Locate the cell with the specified text and output its [x, y] center coordinate. 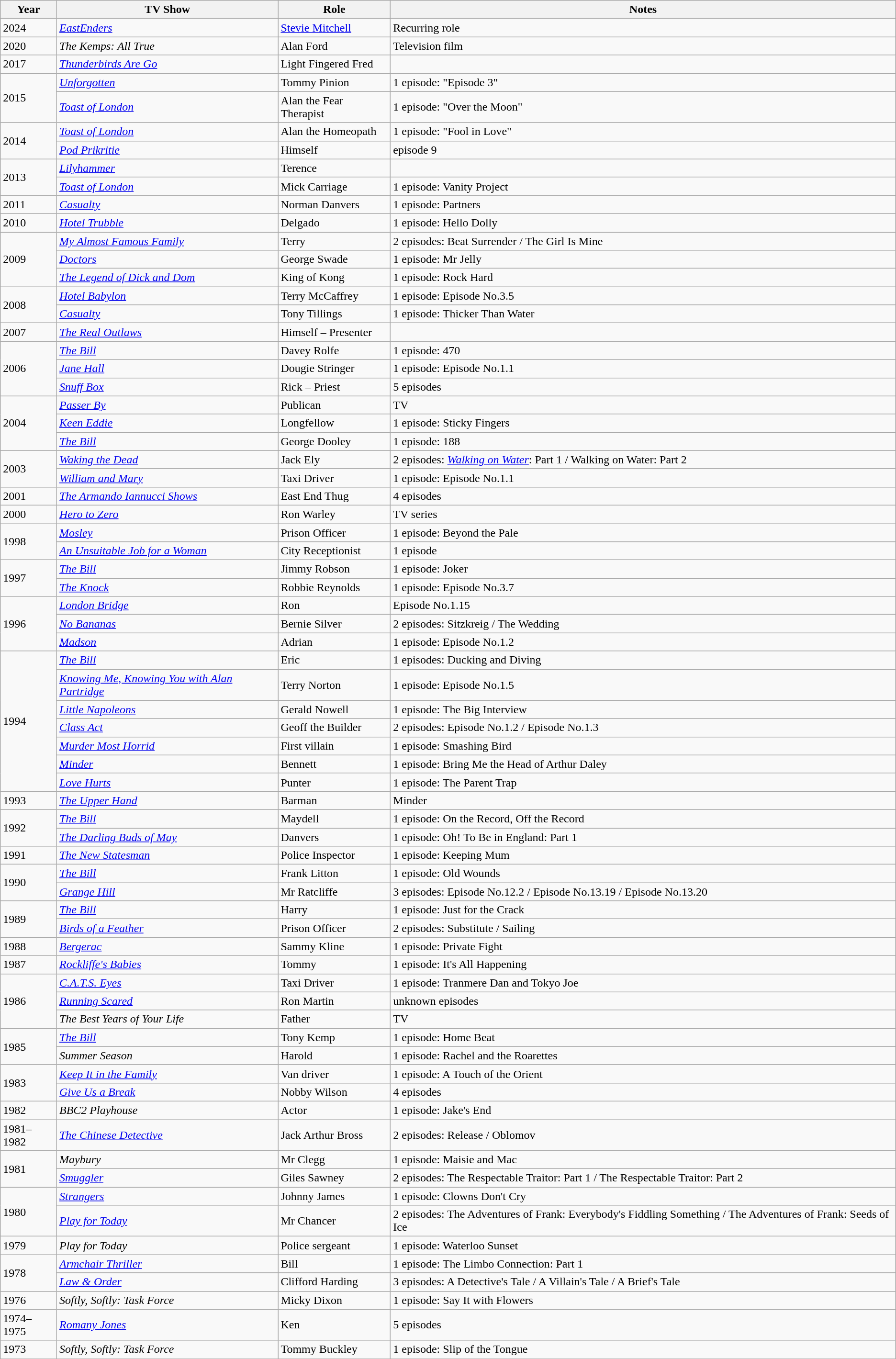
1992 [29, 828]
Eric [334, 660]
1 episode: Rock Hard [643, 278]
1981 [29, 1169]
Episode No.1.15 [643, 606]
1991 [29, 855]
Geoff the Builder [334, 728]
unknown episodes [643, 1001]
Tommy [334, 965]
Running Scared [167, 1001]
1 episode: Episode No.3.7 [643, 587]
Give Us a Break [167, 1092]
Grange Hill [167, 892]
Adrian [334, 642]
2020 [29, 46]
1 episode: Rachel and the Roarettes [643, 1056]
2006 [29, 369]
Bennett [334, 764]
1 episode: Clowns Don't Cry [643, 1196]
Bill [334, 1264]
1985 [29, 1046]
Ron [334, 606]
Jack Arthur Bross [334, 1134]
1 episode: Beyond the Pale [643, 533]
Mr Ratcliffe [334, 892]
Himself – Presenter [334, 332]
1 episode: Keeping Mum [643, 855]
Jane Hall [167, 369]
Mick Carriage [334, 186]
2 episodes: The Adventures of Frank: Everybody's Fiddling Something / The Adventures of Frank: Seeds of Ice [643, 1221]
1 episode: Old Wounds [643, 874]
1 episode: Home Beat [643, 1037]
Nobby Wilson [334, 1092]
1996 [29, 624]
Snuff Box [167, 387]
Bernie Silver [334, 624]
BBC2 Playhouse [167, 1110]
1 episode [643, 551]
1983 [29, 1083]
1974–1975 [29, 1325]
3 episodes: Episode No.12.2 / Episode No.13.19 / Episode No.13.20 [643, 892]
2003 [29, 469]
1 episode: Just for the Crack [643, 910]
1980 [29, 1212]
Tony Kemp [334, 1037]
2008 [29, 305]
Clifford Harding [334, 1282]
Davey Rolfe [334, 350]
The Upper Hand [167, 800]
Waking the Dead [167, 460]
Passer By [167, 405]
Delgado [334, 223]
2 episodes: Substitute / Sailing [643, 928]
Danvers [334, 837]
C.A.T.S. Eyes [167, 983]
Pod Prikritie [167, 150]
No Bananas [167, 624]
2010 [29, 223]
Rockliffe's Babies [167, 965]
Mr Clegg [334, 1160]
Madson [167, 642]
1 episode: Hello Dolly [643, 223]
episode 9 [643, 150]
1986 [29, 1001]
Frank Litton [334, 874]
2001 [29, 496]
Keep It in the Family [167, 1074]
Television film [643, 46]
Police Inspector [334, 855]
Love Hurts [167, 782]
The Legend of Dick and Dom [167, 278]
1982 [29, 1110]
Robbie Reynolds [334, 587]
2015 [29, 98]
1 episode: Smashing Bird [643, 746]
1 episode: It's All Happening [643, 965]
King of Kong [334, 278]
1 episode: Slip of the Tongue [643, 1349]
George Dooley [334, 441]
Law & Order [167, 1282]
1 episode: Vanity Project [643, 186]
Harry [334, 910]
TV series [643, 514]
2 episodes: Sitzkreig / The Wedding [643, 624]
George Swade [334, 259]
Gerald Nowell [334, 709]
1981–1982 [29, 1134]
1 episode: On the Record, Off the Record [643, 819]
East End Thug [334, 496]
1 episode: 188 [643, 441]
1 episodes: Ducking and Diving [643, 660]
1978 [29, 1273]
1 episode: Episode No.3.5 [643, 296]
1 episode: Episode No.1.5 [643, 685]
2011 [29, 204]
Knowing Me, Knowing You with Alan Partridge [167, 685]
1 episode: Partners [643, 204]
Sammy Kline [334, 946]
Police sergeant [334, 1246]
1988 [29, 946]
2 episodes: Walking on Water: Part 1 / Walking on Water: Part 2 [643, 460]
City Receptionist [334, 551]
Lilyhammer [167, 168]
Murder Most Horrid [167, 746]
Mr Chancer [334, 1221]
Longfellow [334, 423]
2007 [29, 332]
Light Fingered Fred [334, 64]
Strangers [167, 1196]
3 episodes: A Detective's Tale / A Villain's Tale / A Brief's Tale [643, 1282]
Class Act [167, 728]
1 episode: "Over the Moon" [643, 107]
1 episode: Tranmere Dan and Tokyo Joe [643, 983]
William and Mary [167, 478]
Hotel Babylon [167, 296]
1 episode: Oh! To Be in England: Part 1 [643, 837]
Actor [334, 1110]
The New Statesman [167, 855]
London Bridge [167, 606]
TV Show [167, 10]
1998 [29, 542]
1 episode: Thicker Than Water [643, 314]
Punter [334, 782]
1 episode: Private Fight [643, 946]
Keen Eddie [167, 423]
Bergerac [167, 946]
The Chinese Detective [167, 1134]
1 episode: Joker [643, 569]
The Real Outlaws [167, 332]
Terence [334, 168]
1 episode: The Parent Trap [643, 782]
1 episode: Say It with Flowers [643, 1300]
Alan the Fear Therapist [334, 107]
EastEnders [167, 28]
Barman [334, 800]
1 episode: Mr Jelly [643, 259]
Tony Tillings [334, 314]
1 episode: Sticky Fingers [643, 423]
Little Napoleons [167, 709]
Hotel Trubble [167, 223]
Thunderbirds Are Go [167, 64]
2013 [29, 177]
1987 [29, 965]
Role [334, 10]
Terry McCaffrey [334, 296]
Giles Sawney [334, 1178]
1 episode: The Big Interview [643, 709]
Van driver [334, 1074]
Micky Dixon [334, 1300]
Publican [334, 405]
Alan Ford [334, 46]
The Kemps: All True [167, 46]
Doctors [167, 259]
Himself [334, 150]
1 episode: Maisie and Mac [643, 1160]
1994 [29, 721]
Hero to Zero [167, 514]
My Almost Famous Family [167, 241]
Romany Jones [167, 1325]
Johnny James [334, 1196]
1 episode: The Limbo Connection: Part 1 [643, 1264]
2 episodes: Release / Oblomov [643, 1134]
Norman Danvers [334, 204]
The Armando Iannucci Shows [167, 496]
1989 [29, 919]
1 episode: 470 [643, 350]
Harold [334, 1056]
Father [334, 1019]
1976 [29, 1300]
Smuggler [167, 1178]
Terry [334, 241]
Stevie Mitchell [334, 28]
2017 [29, 64]
The Best Years of Your Life [167, 1019]
2004 [29, 423]
Ron Warley [334, 514]
1993 [29, 800]
Summer Season [167, 1056]
Unforgotten [167, 82]
Ron Martin [334, 1001]
Maybury [167, 1160]
1 episode: Waterloo Sunset [643, 1246]
1 episode: "Fool in Love" [643, 132]
1997 [29, 578]
Year [29, 10]
1990 [29, 883]
2 episodes: Beat Surrender / The Girl Is Mine [643, 241]
Armchair Thriller [167, 1264]
1 episode: A Touch of the Orient [643, 1074]
2024 [29, 28]
Terry Norton [334, 685]
First villain [334, 746]
Tommy Pinion [334, 82]
1 episode: Episode No.1.2 [643, 642]
2 episodes: Episode No.1.2 / Episode No.1.3 [643, 728]
Ken [334, 1325]
The Darling Buds of May [167, 837]
2009 [29, 259]
2 episodes: The Respectable Traitor: Part 1 / The Respectable Traitor: Part 2 [643, 1178]
The Knock [167, 587]
An Unsuitable Job for a Woman [167, 551]
Dougie Stringer [334, 369]
Rick – Priest [334, 387]
1 episode: Bring Me the Head of Arthur Daley [643, 764]
Notes [643, 10]
2000 [29, 514]
Recurring role [643, 28]
1 episode: Jake's End [643, 1110]
Tommy Buckley [334, 1349]
Maydell [334, 819]
1973 [29, 1349]
Alan the Homeopath [334, 132]
1 episode: "Episode 3" [643, 82]
Birds of a Feather [167, 928]
Jack Ely [334, 460]
Jimmy Robson [334, 569]
2014 [29, 141]
Mosley [167, 533]
1979 [29, 1246]
